Capture the cell that displays the provided text and extract its [X, Y] central coordinate. 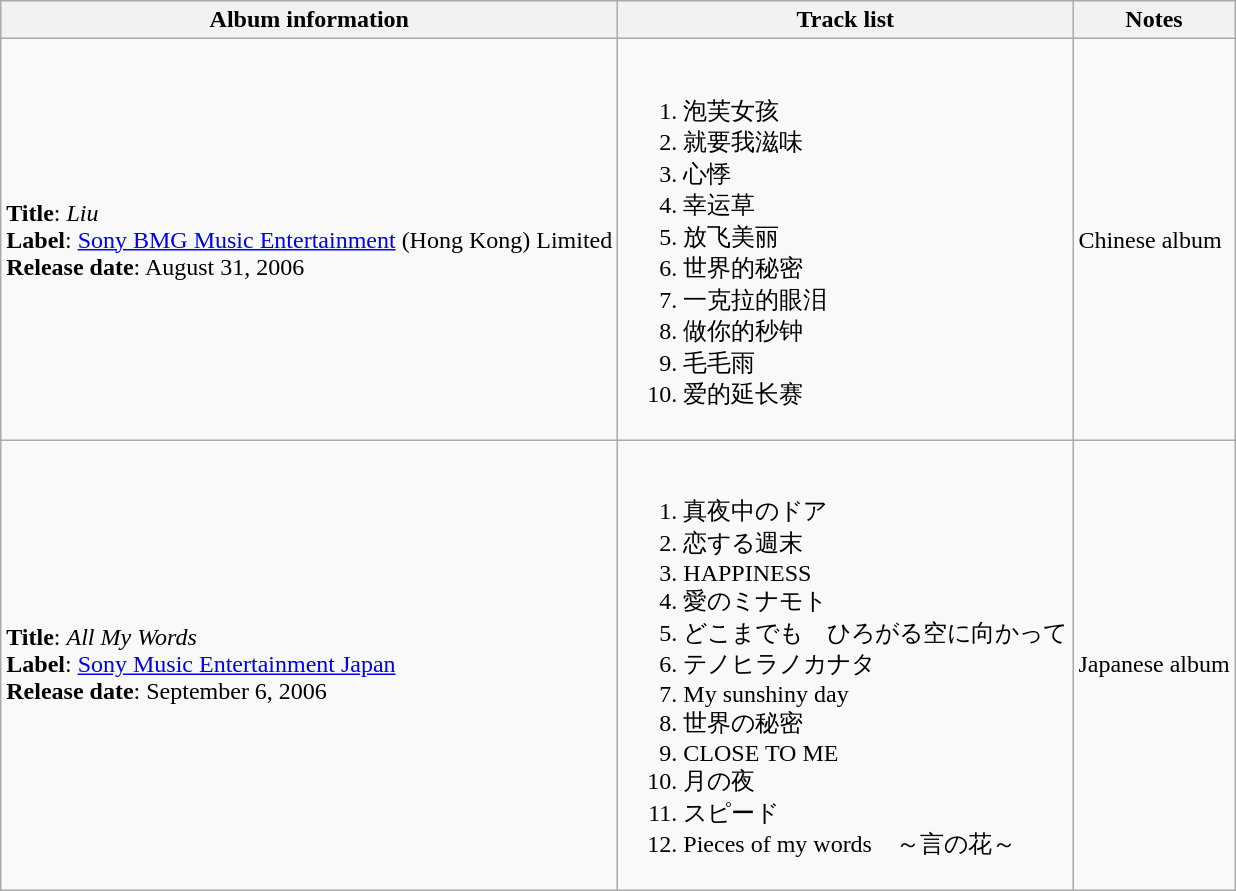
Title: All My WordsLabel: Sony Music Entertainment JapanRelease date: September 6, 2006 [310, 666]
Album information [310, 20]
Japanese album [1154, 666]
Title: LiuLabel: Sony BMG Music Entertainment (Hong Kong) LimitedRelease date: August 31, 2006 [310, 240]
真夜中のドア恋する週末HAPPINESS愛のミナモトどこまでも ひろがる空に向かってテノヒラノカナタMy sunshiny day世界の秘密CLOSE TO ME月の夜スピードPieces of my words ～言の花～ [846, 666]
泡芙女孩就要我滋味心悸幸运草放飞美丽世界的秘密一克拉的眼泪做你的秒钟毛毛雨爱的延长赛 [846, 240]
Track list [846, 20]
Notes [1154, 20]
Chinese album [1154, 240]
